Capture the cell that displays the provided text and extract its [X, Y] central coordinate. 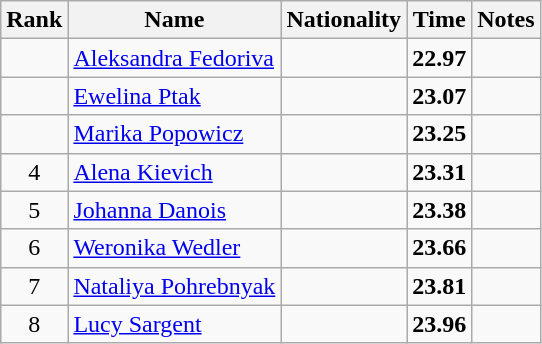
5 [34, 210]
Alena Kievich [174, 172]
6 [34, 248]
23.07 [440, 96]
Ewelina Ptak [174, 96]
Name [174, 20]
23.31 [440, 172]
Weronika Wedler [174, 248]
Notes [506, 20]
7 [34, 286]
Marika Popowicz [174, 134]
4 [34, 172]
23.66 [440, 248]
Johanna Danois [174, 210]
23.25 [440, 134]
Rank [34, 20]
Nationality [344, 20]
22.97 [440, 58]
Lucy Sargent [174, 324]
8 [34, 324]
Nataliya Pohrebnyak [174, 286]
Aleksandra Fedoriva [174, 58]
Time [440, 20]
23.96 [440, 324]
23.81 [440, 286]
23.38 [440, 210]
